Provide the [X, Y] coordinate of the cell's center where the given text is located.  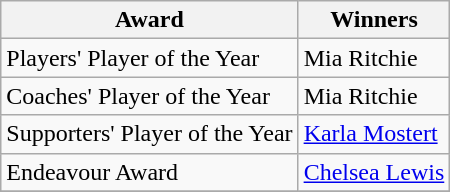
Chelsea Lewis [374, 172]
Endeavour Award [150, 172]
Winners [374, 20]
Karla Mostert [374, 134]
Award [150, 20]
Players' Player of the Year [150, 58]
Coaches' Player of the Year [150, 96]
Supporters' Player of the Year [150, 134]
